From the cell containing the given text, extract its center point as [X, Y] coordinate. 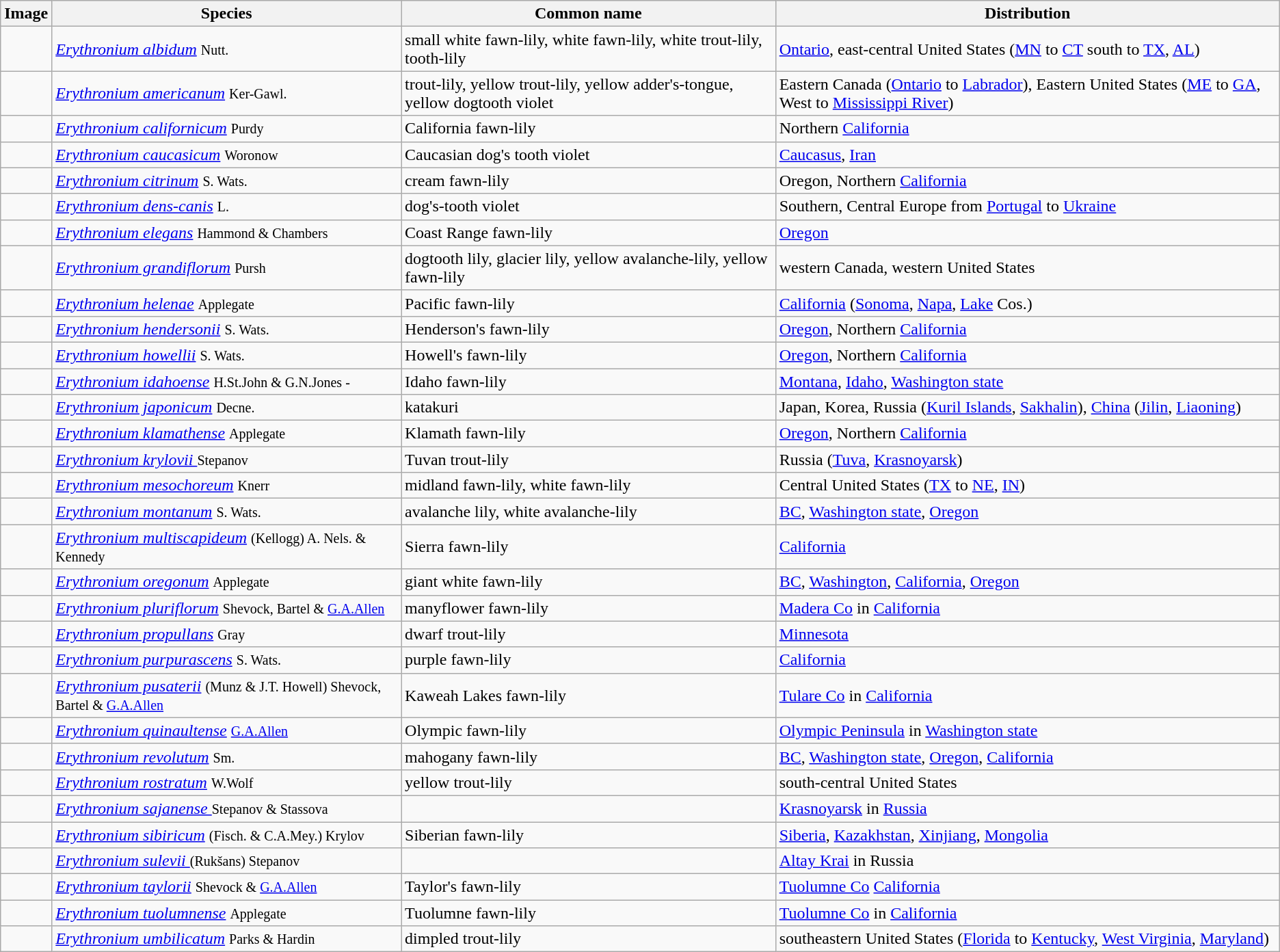
Species [227, 14]
Erythronium multiscapideum (Kellogg) A. Nels. & Kennedy [227, 547]
Tuolumne Co California [1027, 887]
BC, Washington state, Oregon, California [1027, 756]
Erythronium purpurascens S. Wats. [227, 660]
Erythronium dens-canis L. [227, 207]
Olympic Peninsula in Washington state [1027, 730]
Caucasus, Iran [1027, 155]
Siberian fawn-lily [589, 835]
midland fawn-lily, white fawn-lily [589, 486]
Erythronium sibiricum (Fisch. & C.A.Mey.) Krylov [227, 835]
western Canada, western United States [1027, 268]
Erythronium idahoense H.St.John & G.N.Jones - [227, 381]
Erythronium howellii S. Wats. [227, 355]
California fawn-lily [589, 129]
Ontario, east-central United States (MN to CT south to TX, AL) [1027, 49]
Erythronium albidum Nutt. [227, 49]
giant white fawn-lily [589, 582]
Erythronium caucasicum Woronow [227, 155]
south-central United States [1027, 782]
mahogany fawn-lily [589, 756]
dog's-tooth violet [589, 207]
Idaho fawn-lily [589, 381]
California (Sonoma, Napa, Lake Cos.) [1027, 303]
Kaweah Lakes fawn-lily [589, 695]
Altay Krai in Russia [1027, 861]
Minnesota [1027, 634]
small white fawn-lily, white fawn-lily, white trout-lily, tooth-lily [589, 49]
Klamath fawn-lily [589, 434]
Erythronium americanum Ker-Gawl. [227, 93]
Erythronium helenae Applegate [227, 303]
Eastern Canada (Ontario to Labrador), Eastern United States (ME to GA, West to Mississippi River) [1027, 93]
BC, Washington state, Oregon [1027, 512]
Montana, Idaho, Washington state [1027, 381]
Erythronium sulevii (Rukšans) Stepanov [227, 861]
Distribution [1027, 14]
Henderson's fawn-lily [589, 329]
Tuvan trout-lily [589, 460]
Erythronium taylorii Shevock & G.A.Allen [227, 887]
Tuolumne fawn-lily [589, 913]
purple fawn-lily [589, 660]
katakuri [589, 408]
Caucasian dog's tooth violet [589, 155]
Erythronium propullans Gray [227, 634]
Howell's fawn-lily [589, 355]
Common name [589, 14]
Tuolumne Co in California [1027, 913]
Image [26, 14]
Erythronium rostratum W.Wolf [227, 782]
Erythronium elegans Hammond & Chambers [227, 233]
Central United States (TX to NE, IN) [1027, 486]
Oregon [1027, 233]
dogtooth lily, glacier lily, yellow avalanche-lily, yellow fawn-lily [589, 268]
yellow trout-lily [589, 782]
Japan, Korea, Russia (Kuril Islands, Sakhalin), China (Jilin, Liaoning) [1027, 408]
avalanche lily, white avalanche-lily [589, 512]
Coast Range fawn-lily [589, 233]
Erythronium citrinum S. Wats. [227, 181]
BC, Washington, California, Oregon [1027, 582]
Erythronium revolutum Sm. [227, 756]
manyflower fawn-lily [589, 608]
Erythronium pusaterii (Munz & J.T. Howell) Shevock, Bartel & G.A.Allen [227, 695]
Erythronium mesochoreum Knerr [227, 486]
southeastern United States (Florida to Kentucky, West Virginia, Maryland) [1027, 939]
Erythronium tuolumnense Applegate [227, 913]
Pacific fawn-lily [589, 303]
Erythronium sajanense Stepanov & Stassova [227, 808]
Erythronium montanum S. Wats. [227, 512]
Erythronium umbilicatum Parks & Hardin [227, 939]
Northern California [1027, 129]
Erythronium japonicum Decne. [227, 408]
Sierra fawn-lily [589, 547]
Erythronium hendersonii S. Wats. [227, 329]
cream fawn-lily [589, 181]
Taylor's fawn-lily [589, 887]
Russia (Tuva, Krasnoyarsk) [1027, 460]
Erythronium oregonum Applegate [227, 582]
Erythronium krylovii Stepanov [227, 460]
trout-lily, yellow trout-lily, yellow adder's-tongue, yellow dogtooth violet [589, 93]
Siberia, Kazakhstan, Xinjiang, Mongolia [1027, 835]
Erythronium klamathense Applegate [227, 434]
Southern, Central Europe from Portugal to Ukraine [1027, 207]
dwarf trout-lily [589, 634]
Erythronium californicum Purdy [227, 129]
Tulare Co in California [1027, 695]
Madera Co in California [1027, 608]
Erythronium quinaultense G.A.Allen [227, 730]
Olympic fawn-lily [589, 730]
Erythronium grandiflorum Pursh [227, 268]
dimpled trout-lily [589, 939]
Krasnoyarsk in Russia [1027, 808]
Erythronium pluriflorum Shevock, Bartel & G.A.Allen [227, 608]
